From the cell containing the given text, extract its center point as [X, Y] coordinate. 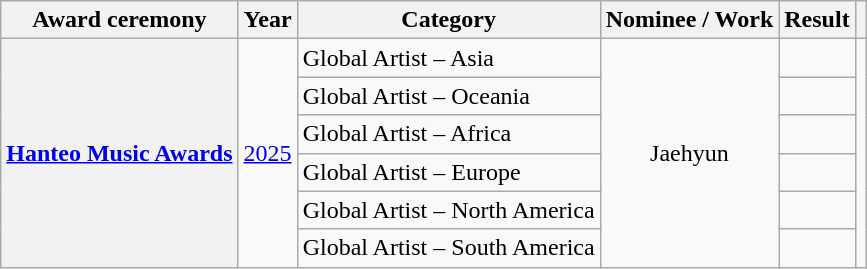
Global Artist – Asia [448, 58]
Nominee / Work [690, 20]
Global Artist – South America [448, 248]
Global Artist – North America [448, 210]
2025 [268, 153]
Jaehyun [690, 153]
Award ceremony [120, 20]
Global Artist – Africa [448, 134]
Result [817, 20]
Year [268, 20]
Hanteo Music Awards [120, 153]
Category [448, 20]
Global Artist – Europe [448, 172]
Global Artist – Oceania [448, 96]
